Search for the cell housing the specified text and yield its (x, y) center coordinate. 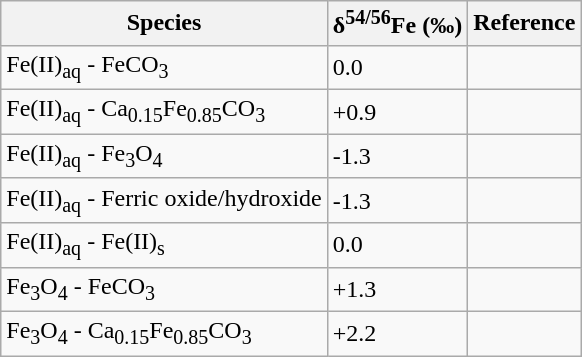
Fe(II)aq - Ca0.15Fe0.85CO3 (164, 112)
Fe(II)aq - Fe(II)s (164, 245)
Species (164, 24)
Fe(II)aq - Fe3O4 (164, 156)
δ54/56Fe (‰) (397, 24)
Reference (524, 24)
Fe(II)aq - FeCO3 (164, 67)
+1.3 (397, 289)
Fe3O4 - Ca0.15Fe0.85CO3 (164, 333)
+0.9 (397, 112)
+2.2 (397, 333)
Fe(II)aq - Ferric oxide/hydroxide (164, 200)
Fe3O4 - FeCO3 (164, 289)
